Scan for the cell matching the given text and deliver its (x, y) coordinate at center. 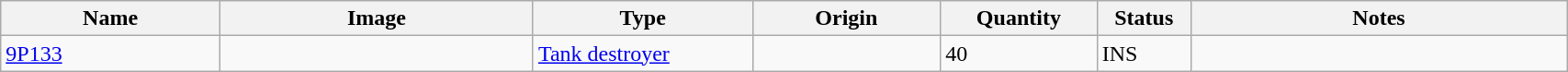
Image (377, 18)
40 (1019, 54)
INS (1144, 54)
Type (643, 18)
Status (1144, 18)
Name (110, 18)
Quantity (1019, 18)
Tank destroyer (643, 54)
9P133 (110, 54)
Notes (1378, 18)
Origin (847, 18)
